Provide the (x, y) coordinate of the cell's center where the given text is located.  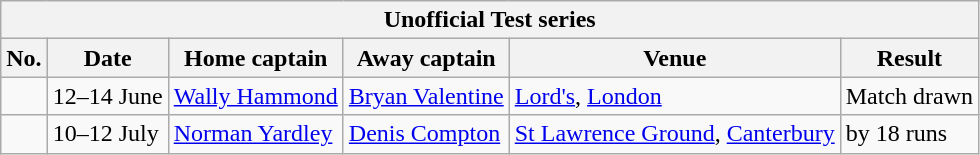
Lord's, London (674, 96)
Unofficial Test series (490, 20)
Venue (674, 58)
10–12 July (108, 134)
12–14 June (108, 96)
Date (108, 58)
Norman Yardley (256, 134)
Wally Hammond (256, 96)
St Lawrence Ground, Canterbury (674, 134)
Bryan Valentine (426, 96)
Result (909, 58)
Away captain (426, 58)
No. (24, 58)
Denis Compton (426, 134)
Home captain (256, 58)
by 18 runs (909, 134)
Match drawn (909, 96)
